Return [x, y] of the center of cell containing provided text 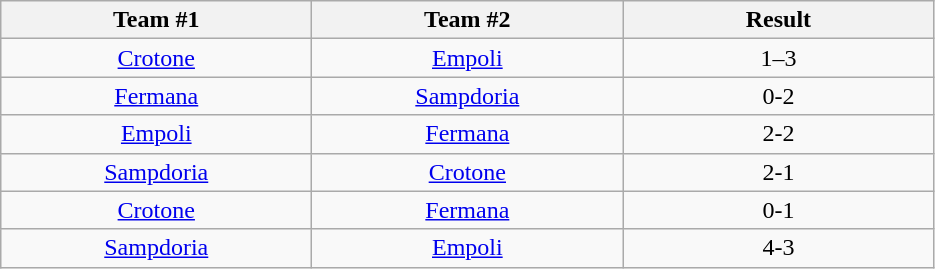
4-3 [778, 248]
Result [778, 20]
2-2 [778, 134]
0-1 [778, 210]
Team #2 [468, 20]
0-2 [778, 96]
1–3 [778, 58]
2-1 [778, 172]
Team #1 [156, 20]
